Capture the cell that displays the provided text and extract its [x, y] central coordinate. 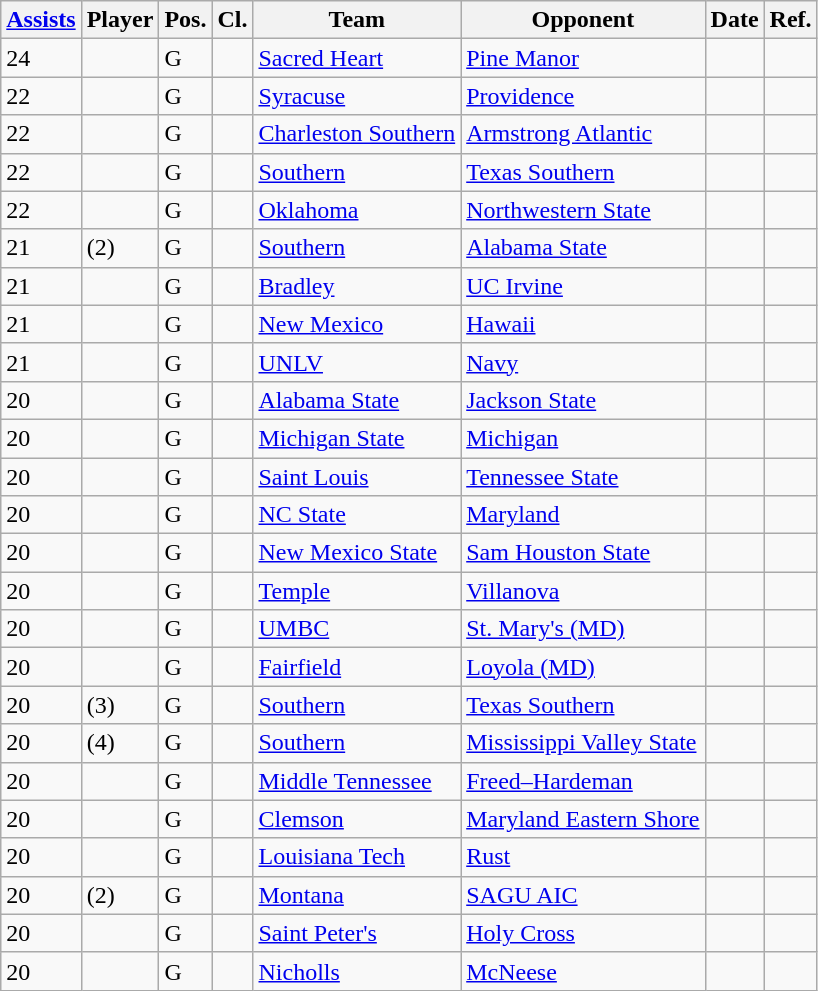
Saint Louis [357, 477]
Michigan [583, 438]
Cl. [232, 20]
Player [120, 20]
Nicholls [357, 971]
UNLV [357, 362]
Opponent [583, 20]
Syracuse [357, 96]
24 [41, 58]
Oklahoma [357, 210]
SAGU AIC [583, 895]
UMBC [357, 629]
Jackson State [583, 400]
Charleston Southern [357, 134]
Clemson [357, 819]
Tennessee State [583, 477]
Saint Peter's [357, 933]
Team [357, 20]
NC State [357, 515]
Temple [357, 591]
Mississippi Valley State [583, 743]
Providence [583, 96]
McNeese [583, 971]
Loyola (MD) [583, 667]
Middle Tennessee [357, 781]
New Mexico State [357, 553]
Sam Houston State [583, 553]
(3) [120, 705]
Hawaii [583, 324]
Rust [583, 857]
Armstrong Atlantic [583, 134]
Sacred Heart [357, 58]
Navy [583, 362]
Maryland [583, 515]
UC Irvine [583, 286]
Michigan State [357, 438]
Fairfield [357, 667]
Pos. [186, 20]
New Mexico [357, 324]
Montana [357, 895]
Bradley [357, 286]
St. Mary's (MD) [583, 629]
Louisiana Tech [357, 857]
Maryland Eastern Shore [583, 819]
(4) [120, 743]
Ref. [790, 20]
Villanova [583, 591]
Freed–Hardeman [583, 781]
Date [734, 20]
Holy Cross [583, 933]
Northwestern State [583, 210]
Assists [41, 20]
Pine Manor [583, 58]
